Search for the cell housing the specified text and yield its (X, Y) center coordinate. 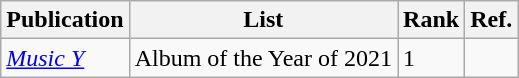
Ref. (492, 20)
Music Y (65, 58)
Rank (432, 20)
List (263, 20)
Publication (65, 20)
1 (432, 58)
Album of the Year of 2021 (263, 58)
